Capture the cell that displays the provided text and extract its (X, Y) central coordinate. 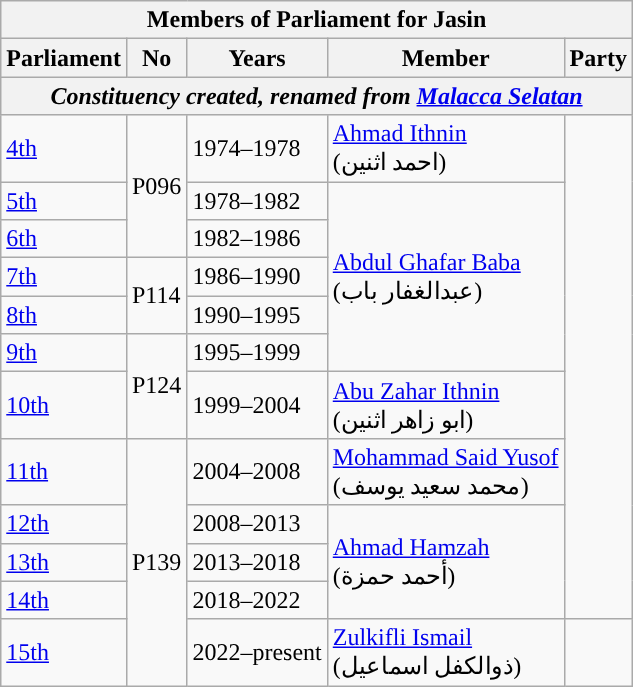
4th (64, 148)
1974–1978 (257, 148)
Party (598, 58)
Abdul Ghafar Baba (عبدالغفار باب‎) (446, 277)
2008–2013 (257, 524)
Constituency created, renamed from Malacca Selatan (317, 96)
Member (446, 58)
6th (64, 239)
1995–1999 (257, 353)
Abu Zahar Ithnin (ابو زاهر اثنين) (446, 406)
14th (64, 600)
15th (64, 652)
Zulkifli Ismail (ذوالكفل اسماعيل) (446, 652)
13th (64, 562)
Ahmad Hamzah (أحمد حمزة‎) (446, 562)
1999–2004 (257, 406)
1982–1986 (257, 239)
P096 (156, 186)
1990–1995 (257, 315)
P124 (156, 386)
No (156, 58)
11th (64, 472)
2018–2022 (257, 600)
1986–1990 (257, 277)
8th (64, 315)
Ahmad Ithnin (احمد اثنين) (446, 148)
10th (64, 406)
5th (64, 201)
2013–2018 (257, 562)
2004–2008 (257, 472)
9th (64, 353)
P139 (156, 562)
Years (257, 58)
Mohammad Said Yusof (محمد سعيد يوسف‎) (446, 472)
7th (64, 277)
Parliament (64, 58)
1978–1982 (257, 201)
12th (64, 524)
2022–present (257, 652)
P114 (156, 296)
Members of Parliament for Jasin (317, 20)
